For the text-containing cell, return its midpoint in (x, y) coordinate format. 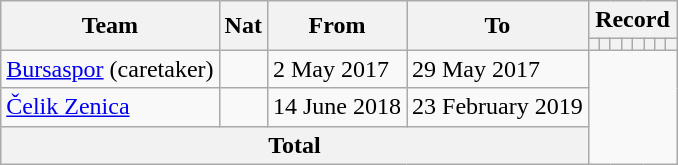
To (497, 26)
23 February 2019 (497, 107)
From (336, 26)
Team (110, 26)
Čelik Zenica (110, 107)
2 May 2017 (336, 69)
Bursaspor (caretaker) (110, 69)
29 May 2017 (497, 69)
14 June 2018 (336, 107)
Total (294, 145)
Nat (243, 26)
Record (632, 20)
